Output the (X, Y) coordinate of the center of the cell containing the given text.  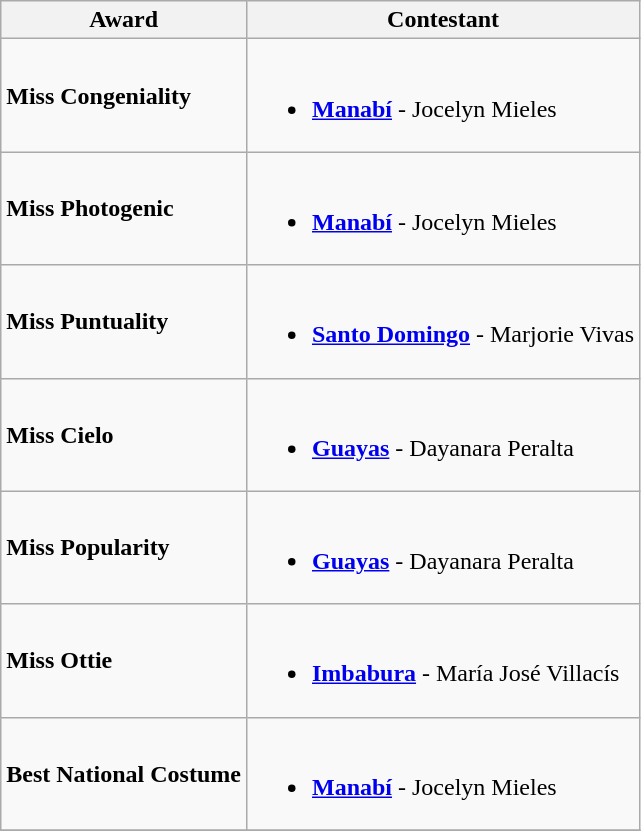
Award (124, 20)
Miss Puntuality (124, 322)
Miss Ottie (124, 660)
Imbabura - María José Villacís (442, 660)
Miss Congeniality (124, 96)
Miss Popularity (124, 548)
Best National Costume (124, 774)
Miss Cielo (124, 434)
Contestant (442, 20)
Miss Photogenic (124, 208)
Santo Domingo - Marjorie Vivas (442, 322)
